Identify which cell holds the provided text, then report its [X, Y] central coordinate. 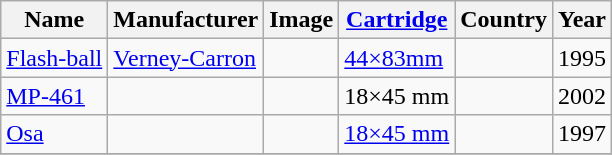
1997 [582, 134]
Cartridge [397, 20]
Manufacturer [186, 20]
44×83mm [397, 58]
Image [302, 20]
2002 [582, 96]
MP-461 [54, 96]
Year [582, 20]
Name [54, 20]
Osa [54, 134]
Verney-Carron [186, 58]
1995 [582, 58]
Flash-ball [54, 58]
Country [504, 20]
